Capture the cell that displays the provided text and extract its [X, Y] central coordinate. 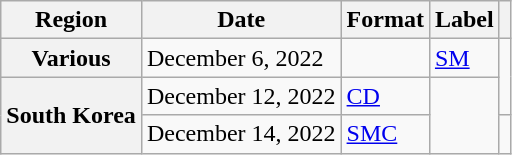
December 14, 2022 [241, 134]
SM [464, 58]
Region [72, 20]
Format [385, 20]
South Korea [72, 115]
SMC [385, 134]
December 6, 2022 [241, 58]
Various [72, 58]
December 12, 2022 [241, 96]
CD [385, 96]
Date [241, 20]
Label [464, 20]
